Return the (x, y) coordinate for the center point of the cell that contains the specified text.  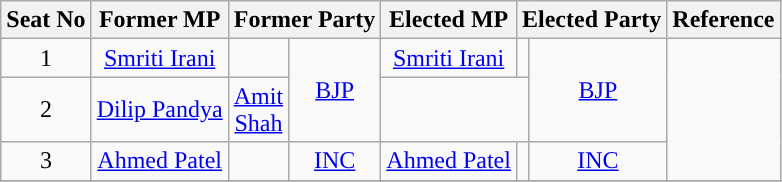
Reference (724, 20)
Elected MP (449, 20)
Former MP (160, 20)
3 (46, 161)
Seat No (46, 20)
Amit Shah (258, 110)
2 (46, 110)
1 (46, 58)
Dilip Pandya (160, 110)
Former Party (304, 20)
Elected Party (591, 20)
